Search for the cell housing the specified text and yield its (x, y) center coordinate. 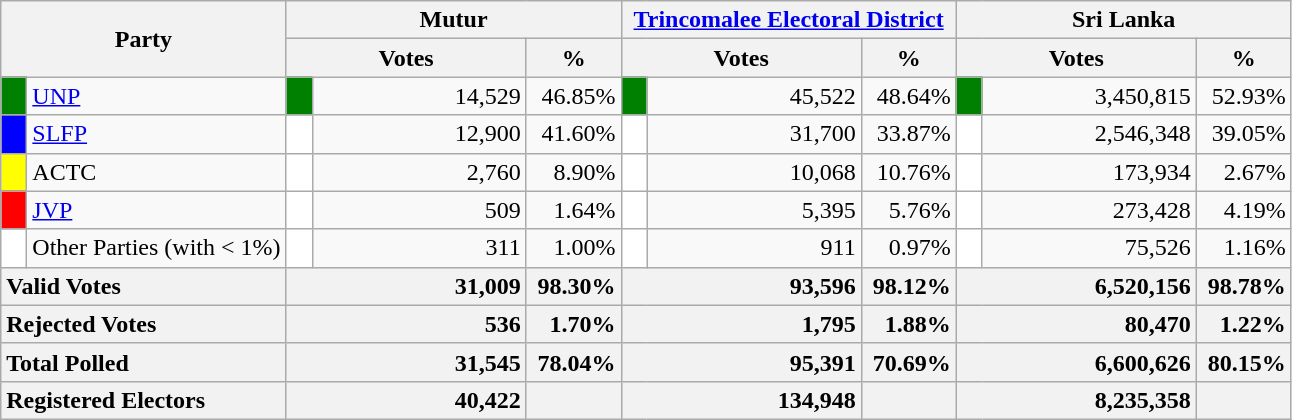
39.05% (1244, 134)
536 (406, 324)
2,546,348 (1089, 134)
Other Parties (with < 1%) (156, 248)
78.04% (574, 362)
45,522 (754, 96)
8.90% (574, 172)
31,545 (406, 362)
98.78% (1244, 286)
ACTC (156, 172)
1.64% (574, 210)
2,760 (419, 172)
Party (144, 39)
1,795 (741, 324)
Valid Votes (144, 286)
93,596 (741, 286)
14,529 (419, 96)
JVP (156, 210)
1.88% (908, 324)
1.22% (1244, 324)
509 (419, 210)
80.15% (1244, 362)
31,009 (406, 286)
10.76% (908, 172)
46.85% (574, 96)
911 (754, 248)
40,422 (406, 400)
6,520,156 (1076, 286)
UNP (156, 96)
Sri Lanka (1124, 20)
1.70% (574, 324)
Registered Electors (144, 400)
41.60% (574, 134)
Total Polled (144, 362)
311 (419, 248)
98.30% (574, 286)
8,235,358 (1076, 400)
80,470 (1076, 324)
70.69% (908, 362)
95,391 (741, 362)
0.97% (908, 248)
3,450,815 (1089, 96)
134,948 (741, 400)
98.12% (908, 286)
2.67% (1244, 172)
273,428 (1089, 210)
173,934 (1089, 172)
10,068 (754, 172)
Trincomalee Electoral District (788, 20)
SLFP (156, 134)
5.76% (908, 210)
5,395 (754, 210)
Mutur (454, 20)
75,526 (1089, 248)
Rejected Votes (144, 324)
31,700 (754, 134)
52.93% (1244, 96)
48.64% (908, 96)
6,600,626 (1076, 362)
4.19% (1244, 210)
1.16% (1244, 248)
33.87% (908, 134)
12,900 (419, 134)
1.00% (574, 248)
